Return the (X, Y) coordinate for the center point of the cell that contains the specified text.  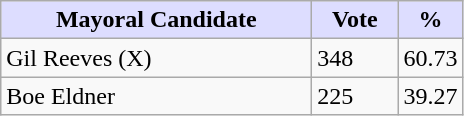
60.73 (430, 58)
348 (355, 58)
% (430, 20)
Gil Reeves (X) (156, 58)
Vote (355, 20)
225 (355, 96)
39.27 (430, 96)
Boe Eldner (156, 96)
Mayoral Candidate (156, 20)
